Return (x, y) of the center of cell containing provided text 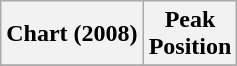
PeakPosition (190, 34)
Chart (2008) (72, 34)
